Pinpoint the cell where the given text exists, returning its (X, Y) midpoint coordinate. 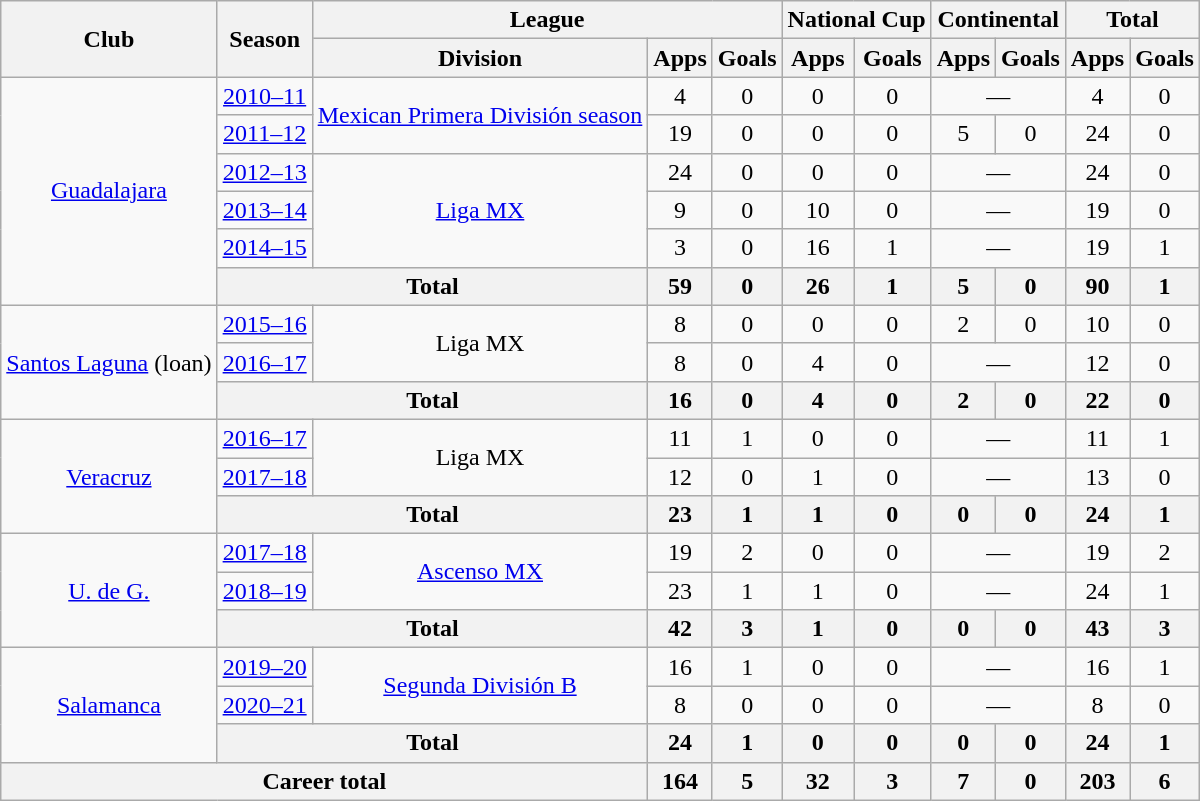
U. de G. (109, 591)
Veracruz (109, 476)
6 (1165, 781)
Mexican Primera División season (480, 115)
National Cup (856, 20)
26 (818, 286)
13 (1097, 477)
9 (680, 210)
2011–12 (264, 134)
90 (1097, 286)
2013–14 (264, 210)
Guadalajara (109, 191)
203 (1097, 781)
32 (818, 781)
2014–15 (264, 248)
42 (680, 629)
League (547, 20)
2020–21 (264, 705)
Ascenso MX (480, 572)
59 (680, 286)
2010–11 (264, 96)
2019–20 (264, 667)
7 (963, 781)
2012–13 (264, 172)
Segunda División B (480, 686)
Club (109, 39)
22 (1097, 400)
2015–16 (264, 324)
164 (680, 781)
Santos Laguna (loan) (109, 362)
Career total (324, 781)
Salamanca (109, 705)
Season (264, 39)
Division (480, 58)
2018–19 (264, 591)
43 (1097, 629)
Continental (998, 20)
